Output the [X, Y] coordinate of the center of the cell containing the given text.  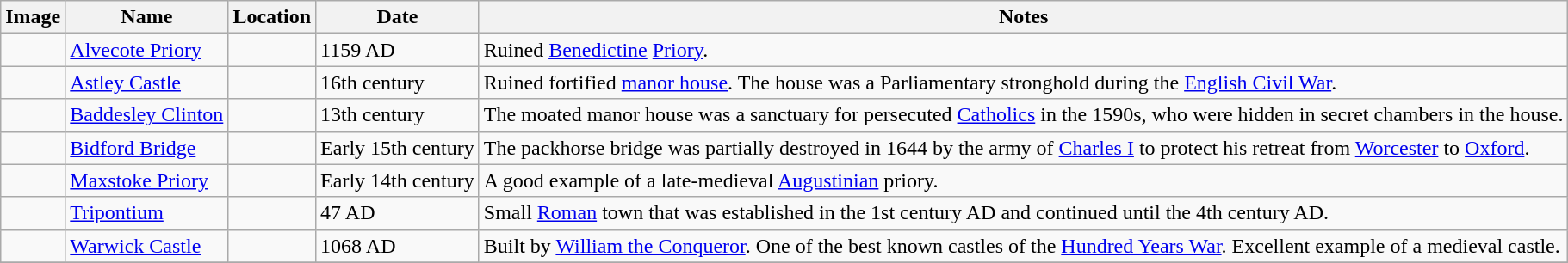
Early 14th century [398, 180]
Image [33, 17]
Astley Castle [146, 83]
13th century [398, 115]
1068 AD [398, 246]
47 AD [398, 213]
Baddesley Clinton [146, 115]
Maxstoke Priory [146, 180]
1159 AD [398, 50]
A good example of a late-medieval Augustinian priory. [1023, 180]
Bidford Bridge [146, 148]
Small Roman town that was established in the 1st century AD and continued until the 4th century AD. [1023, 213]
Built by William the Conqueror. One of the best known castles of the Hundred Years War. Excellent example of a medieval castle. [1023, 246]
16th century [398, 83]
Notes [1023, 17]
Early 15th century [398, 148]
Ruined Benedictine Priory. [1023, 50]
Location [272, 17]
The packhorse bridge was partially destroyed in 1644 by the army of Charles I to protect his retreat from Worcester to Oxford. [1023, 148]
Warwick Castle [146, 246]
Ruined fortified manor house. The house was a Parliamentary stronghold during the English Civil War. [1023, 83]
Name [146, 17]
Tripontium [146, 213]
Date [398, 17]
Alvecote Priory [146, 50]
The moated manor house was a sanctuary for persecuted Catholics in the 1590s, who were hidden in secret chambers in the house. [1023, 115]
